Provide the [x, y] coordinate of the cell's center where the given text is located.  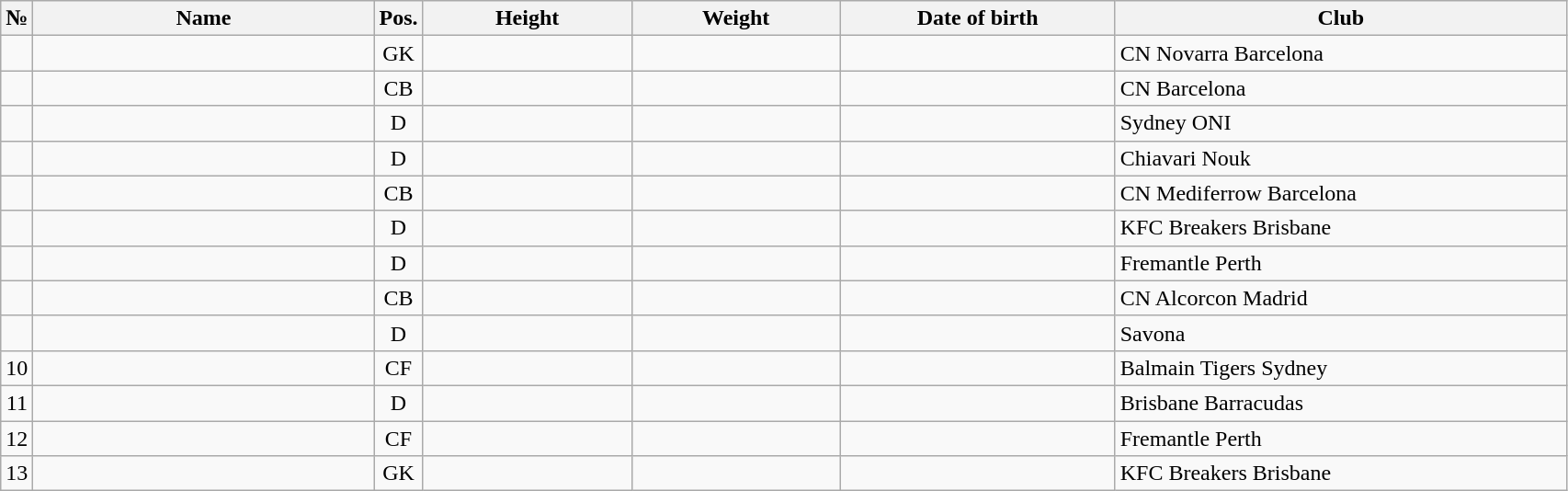
Balmain Tigers Sydney [1340, 368]
Height [528, 18]
CN Novarra Barcelona [1340, 53]
Date of birth [978, 18]
10 [17, 368]
Sydney ONI [1340, 123]
13 [17, 474]
Pos. [399, 18]
12 [17, 439]
Brisbane Barracudas [1340, 403]
CN Alcorcon Madrid [1340, 298]
Name [204, 18]
Chiavari Nouk [1340, 158]
Weight [735, 18]
CN Mediferrow Barcelona [1340, 193]
Savona [1340, 333]
11 [17, 403]
Club [1340, 18]
CN Barcelona [1340, 88]
№ [17, 18]
